Pinpoint the cell where the given text exists, returning its (x, y) midpoint coordinate. 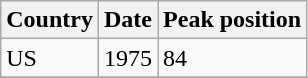
Country (50, 20)
1975 (128, 58)
84 (232, 58)
Date (128, 20)
US (50, 58)
Peak position (232, 20)
